Output the (x, y) coordinate of the center of the cell containing the given text.  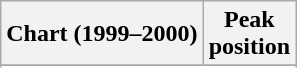
Peakposition (249, 34)
Chart (1999–2000) (102, 34)
